Extract the (x, y) coordinate from the center of the cell holding the provided text.  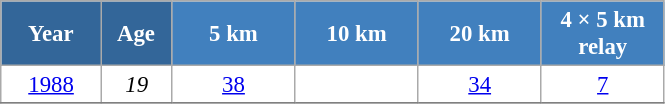
7 (602, 85)
Age (136, 34)
38 (234, 85)
34 (480, 85)
10 km (356, 34)
5 km (234, 34)
Year (52, 34)
1988 (52, 85)
20 km (480, 34)
4 × 5 km relay (602, 34)
19 (136, 85)
